Detect which cell encompasses the target text, then output its (X, Y) center coordinate. 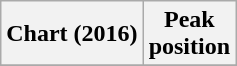
Chart (2016) (72, 34)
Peak position (189, 34)
